Extract the (X, Y) coordinate from the center of the cell holding the provided text.  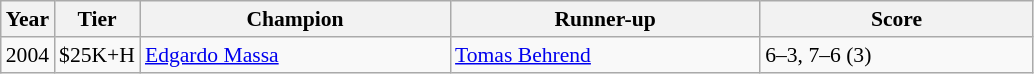
$25K+H (97, 55)
Tier (97, 19)
Score (896, 19)
6–3, 7–6 (3) (896, 55)
Champion (295, 19)
Edgardo Massa (295, 55)
2004 (28, 55)
Runner-up (605, 19)
Tomas Behrend (605, 55)
Year (28, 19)
